Search for the cell housing the specified text and yield its (X, Y) center coordinate. 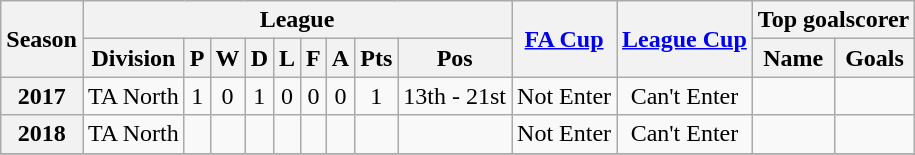
P (197, 58)
League (296, 20)
F (314, 58)
2018 (42, 134)
W (228, 58)
2017 (42, 96)
FA Cup (564, 39)
Division (133, 58)
L (288, 58)
D (259, 58)
League Cup (685, 39)
Name (793, 58)
Season (42, 39)
Top goalscorer (833, 20)
Goals (874, 58)
A (340, 58)
13th - 21st (455, 96)
Pts (376, 58)
Pos (455, 58)
